Provide the (X, Y) coordinate of the cell's center where the given text is located.  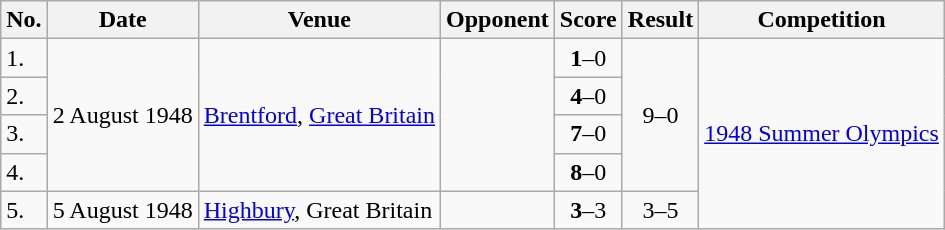
2 August 1948 (122, 115)
Competition (822, 20)
Result (660, 20)
5 August 1948 (122, 210)
3–5 (660, 210)
1–0 (588, 58)
5. (24, 210)
9–0 (660, 115)
Highbury, Great Britain (319, 210)
Score (588, 20)
3. (24, 134)
3–3 (588, 210)
2. (24, 96)
Date (122, 20)
4–0 (588, 96)
Opponent (498, 20)
1948 Summer Olympics (822, 134)
No. (24, 20)
1. (24, 58)
7–0 (588, 134)
4. (24, 172)
Brentford, Great Britain (319, 115)
8–0 (588, 172)
Venue (319, 20)
